Search for the cell housing the specified text and yield its [x, y] center coordinate. 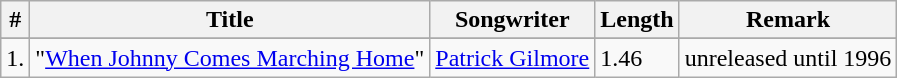
Patrick Gilmore [512, 58]
1. [16, 58]
Remark [788, 20]
Length [637, 20]
# [16, 20]
Title [230, 20]
"When Johnny Comes Marching Home" [230, 58]
1.46 [637, 58]
Songwriter [512, 20]
unreleased until 1996 [788, 58]
